Capture the cell that displays the provided text and extract its (X, Y) central coordinate. 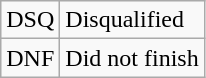
Disqualified (132, 20)
DSQ (30, 20)
DNF (30, 58)
Did not finish (132, 58)
